Return the [x, y] coordinate for the center point of the cell that contains the specified text.  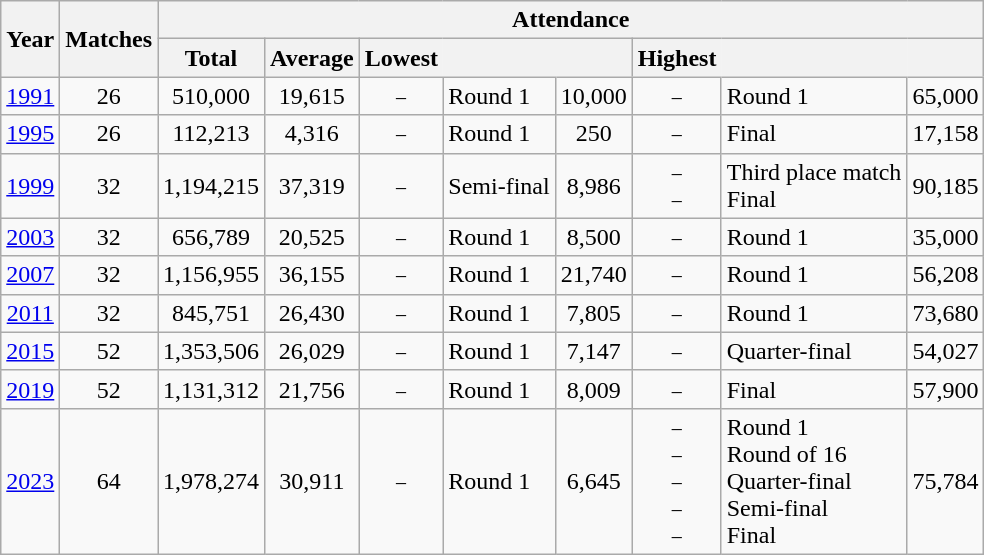
– – – – – [676, 481]
Attendance [571, 20]
Round 1 Round of 16 Quarter-final Semi-final Final [814, 481]
1,131,312 [212, 389]
56,208 [946, 275]
8,009 [594, 389]
4,316 [312, 134]
Semi-final [499, 186]
37,319 [312, 186]
Quarter-final [814, 351]
2015 [30, 351]
7,805 [594, 313]
7,147 [594, 351]
21,756 [312, 389]
Total [212, 58]
1999 [30, 186]
36,155 [312, 275]
2023 [30, 481]
1991 [30, 96]
90,185 [946, 186]
10,000 [594, 96]
250 [594, 134]
1,156,955 [212, 275]
19,615 [312, 96]
8,986 [594, 186]
17,158 [946, 134]
1,194,215 [212, 186]
845,751 [212, 313]
656,789 [212, 237]
Third place match Final [814, 186]
2011 [30, 313]
26,029 [312, 351]
57,900 [946, 389]
112,213 [212, 134]
2007 [30, 275]
30,911 [312, 481]
Highest [676, 58]
75,784 [946, 481]
20,525 [312, 237]
1995 [30, 134]
65,000 [946, 96]
510,000 [212, 96]
21,740 [594, 275]
35,000 [946, 237]
Year [30, 39]
73,680 [946, 313]
2019 [30, 389]
Average [312, 58]
6,645 [594, 481]
26,430 [312, 313]
8,500 [594, 237]
64 [109, 481]
1,978,274 [212, 481]
1,353,506 [212, 351]
Lowest [401, 58]
Matches [109, 39]
2003 [30, 237]
54,027 [946, 351]
– – [676, 186]
